Scan for the cell matching the given text and deliver its (x, y) coordinate at center. 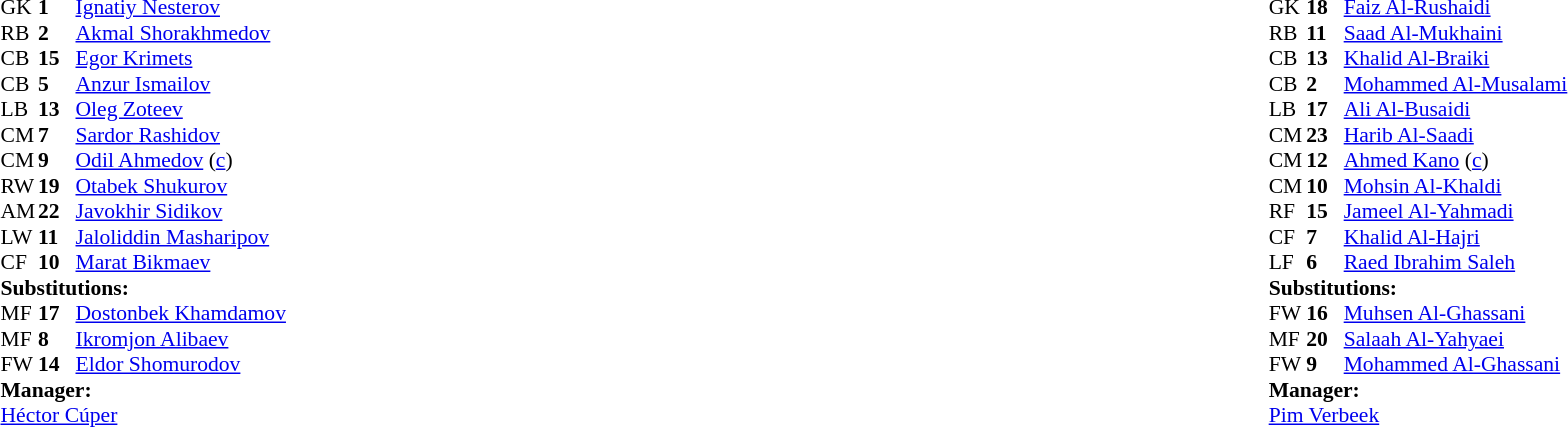
12 (1325, 161)
Otabek Shukurov (181, 186)
RF (1288, 211)
Odil Ahmedov (c) (181, 161)
Harib Al-Saadi (1456, 135)
Mohsin Al-Khaldi (1456, 186)
Dostonbek Khamdamov (181, 313)
Eldor Shomurodov (181, 365)
Jaloliddin Masharipov (181, 237)
Akmal Shorakhmedov (181, 33)
8 (57, 339)
Javokhir Sidikov (181, 211)
LW (19, 237)
Raed Ibrahim Saleh (1456, 263)
Jameel Al-Yahmadi (1456, 211)
16 (1325, 313)
Ali Al-Busaidi (1456, 109)
6 (1325, 263)
Khalid Al-Braiki (1456, 59)
Oleg Zoteev (181, 109)
Mohammed Al-Ghassani (1456, 365)
Mohammed Al-Musalami (1456, 84)
Saad Al-Mukhaini (1456, 33)
14 (57, 365)
Salaah Al-Yahyaei (1456, 339)
Sardor Rashidov (181, 135)
Ahmed Kano (c) (1456, 161)
Ikromjon Alibaev (181, 339)
Khalid Al-Hajri (1456, 237)
LF (1288, 263)
Muhsen Al-Ghassani (1456, 313)
RW (19, 186)
19 (57, 186)
5 (57, 84)
Anzur Ismailov (181, 84)
23 (1325, 135)
Marat Bikmaev (181, 263)
AM (19, 211)
20 (1325, 339)
Egor Krimets (181, 59)
22 (57, 211)
